Locate the cell with the specified text and output its (x, y) center coordinate. 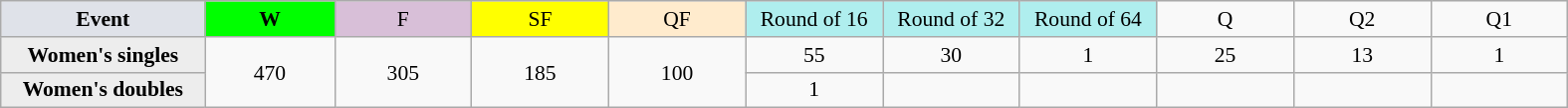
470 (270, 72)
SF (541, 19)
100 (677, 72)
W (270, 19)
305 (403, 72)
185 (541, 72)
Event (104, 19)
Q2 (1362, 19)
Round of 16 (814, 19)
Q1 (1499, 19)
Women's singles (104, 55)
Round of 64 (1088, 19)
25 (1226, 55)
13 (1362, 55)
30 (951, 55)
Q (1226, 19)
F (403, 19)
Women's doubles (104, 90)
QF (677, 19)
55 (814, 55)
Round of 32 (951, 19)
